Capture the cell that displays the provided text and extract its (x, y) central coordinate. 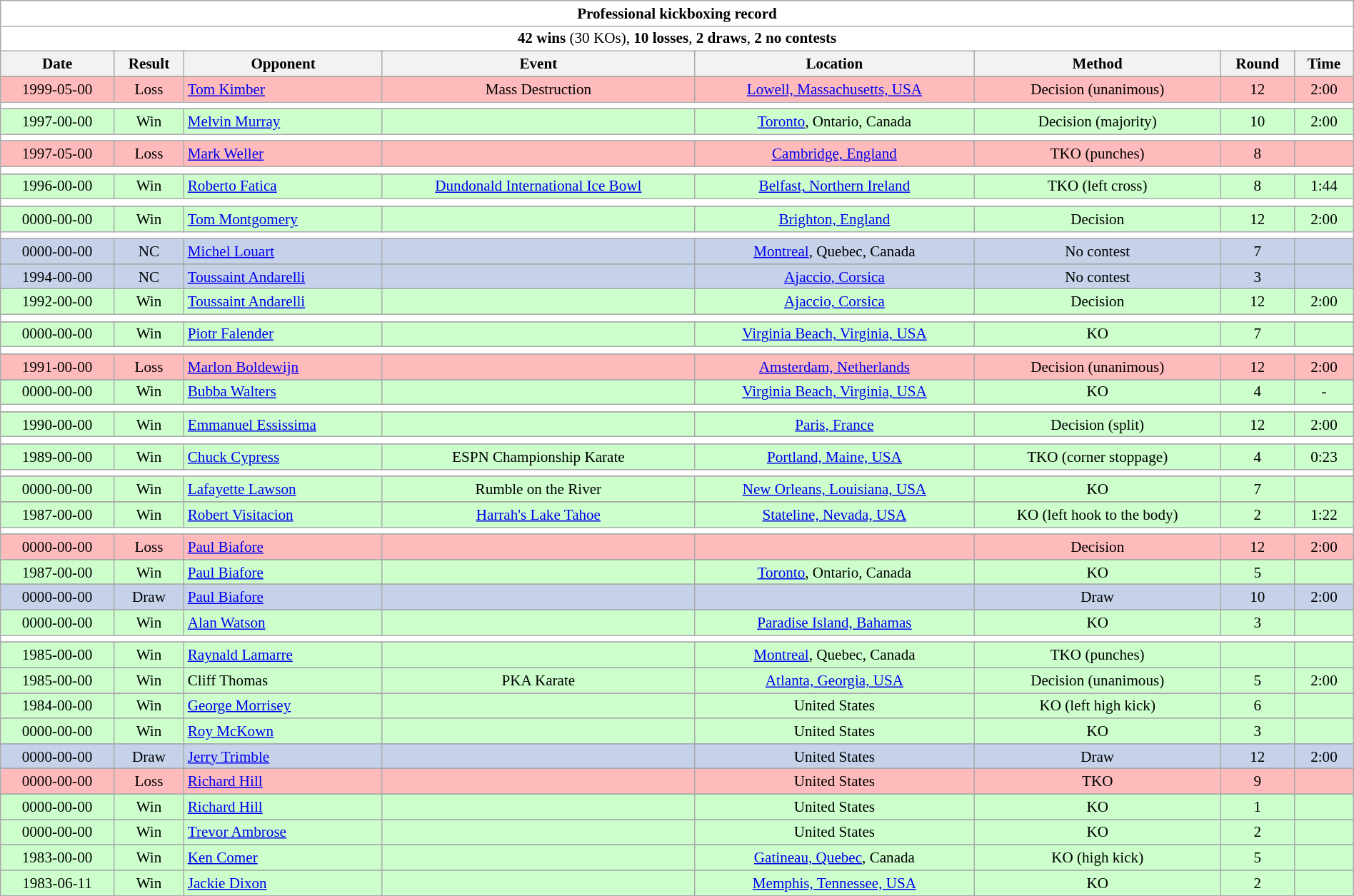
Emmanuel Essissima (284, 424)
6 (1258, 705)
Mass Destruction (538, 89)
1989-00-00 (57, 457)
Roy McKown (284, 731)
Result (149, 64)
Round (1258, 64)
1992-00-00 (57, 301)
1997-05-00 (57, 154)
Memphis, Tennessee, USA (834, 882)
Trevor Ambrose (284, 832)
1991-00-00 (57, 367)
Roberto Fatica (284, 186)
Ken Comer (284, 857)
Brighton, England (834, 218)
PKA Karate (538, 680)
Lafayette Lawson (284, 488)
Paris, France (834, 424)
Portland, Maine, USA (834, 457)
Time (1324, 64)
Decision (split) (1097, 424)
Bubba Walters (284, 391)
Tom Montgomery (284, 218)
1983-06-11 (57, 882)
Raynald Lamarre (284, 655)
Lowell, Massachusetts, USA (834, 89)
Date (57, 64)
1997-00-00 (57, 121)
Jerry Trimble (284, 755)
TKO (left cross) (1097, 186)
Cliff Thomas (284, 680)
Dundonald International Ice Bowl (538, 186)
1 (1258, 807)
KO (left hook to the body) (1097, 514)
1:22 (1324, 514)
Marlon Boldewijn (284, 367)
George Morrisey (284, 705)
New Orleans, Louisiana, USA (834, 488)
Stateline, Nevada, USA (834, 514)
Melvin Murray (284, 121)
Event (538, 64)
42 wins (30 KOs), 10 losses, 2 draws, 2 no contests (677, 39)
0:23 (1324, 457)
- (1324, 391)
Method (1097, 64)
1983-00-00 (57, 857)
Mark Weller (284, 154)
Alan Watson (284, 623)
Rumble on the River (538, 488)
Piotr Falender (284, 334)
Paradise Island, Bahamas (834, 623)
Chuck Cypress (284, 457)
Jackie Dixon (284, 882)
1:44 (1324, 186)
Michel Louart (284, 251)
Opponent (284, 64)
9 (1258, 781)
1994-00-00 (57, 276)
ESPN Championship Karate (538, 457)
1984-00-00 (57, 705)
Amsterdam, Netherlands (834, 367)
KO (high kick) (1097, 857)
Gatineau, Quebec, Canada (834, 857)
Robert Visitacion (284, 514)
Location (834, 64)
TKO (corner stoppage) (1097, 457)
1990-00-00 (57, 424)
Decision (majority) (1097, 121)
1996-00-00 (57, 186)
Tom Kimber (284, 89)
Atlanta, Georgia, USA (834, 680)
Harrah's Lake Tahoe (538, 514)
Belfast, Northern Ireland (834, 186)
KO (left high kick) (1097, 705)
1999-05-00 (57, 89)
Professional kickboxing record (677, 13)
Cambridge, England (834, 154)
TKO (1097, 781)
